Detect which cell encompasses the target text, then output its [X, Y] center coordinate. 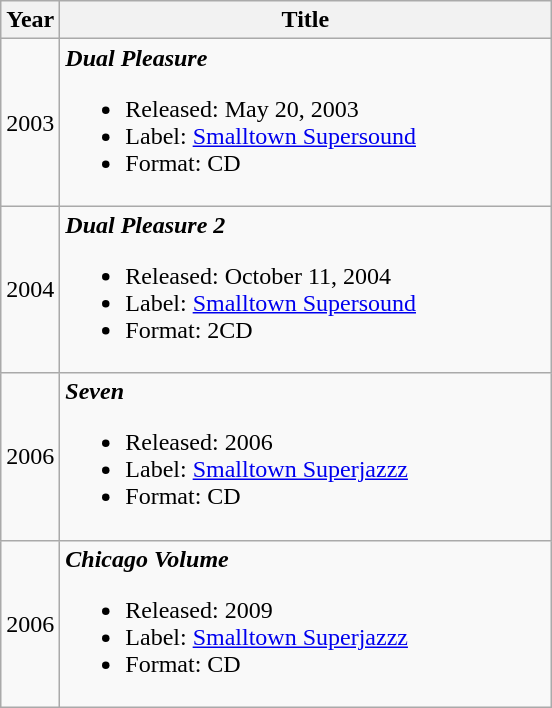
Title [306, 20]
Year [30, 20]
Dual PleasureReleased: May 20, 2003Label: Smalltown Supersound Format: CD [306, 122]
Dual Pleasure 2Released: October 11, 2004Label: Smalltown Supersound Format: 2CD [306, 290]
2004 [30, 290]
2003 [30, 122]
Chicago VolumeReleased: 2009Label: Smalltown Superjazzz Format: CD [306, 624]
SevenReleased: 2006Label: Smalltown Superjazzz Format: CD [306, 456]
